For the text-containing cell, return its midpoint in [X, Y] coordinate format. 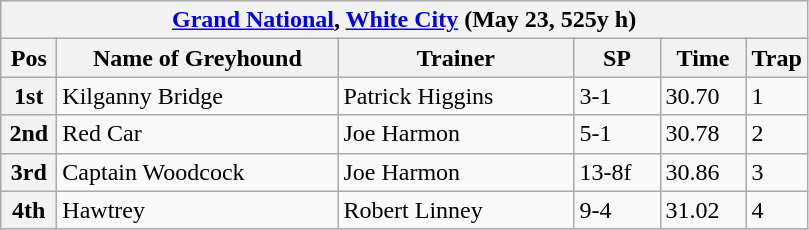
SP [617, 58]
Grand National, White City (May 23, 525y h) [404, 20]
Trainer [456, 58]
4th [29, 210]
Time [703, 58]
13-8f [617, 172]
Trap [776, 58]
1 [776, 96]
3 [776, 172]
30.86 [703, 172]
30.70 [703, 96]
5-1 [617, 134]
Captain Woodcock [198, 172]
Pos [29, 58]
3-1 [617, 96]
Name of Greyhound [198, 58]
30.78 [703, 134]
Hawtrey [198, 210]
3rd [29, 172]
2nd [29, 134]
Red Car [198, 134]
4 [776, 210]
31.02 [703, 210]
9-4 [617, 210]
Patrick Higgins [456, 96]
Robert Linney [456, 210]
1st [29, 96]
2 [776, 134]
Kilganny Bridge [198, 96]
